Return the [x, y] coordinate for the center point of the cell that contains the specified text.  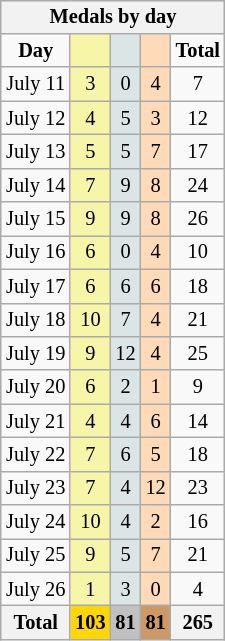
July 22 [36, 455]
July 11 [36, 84]
Day [36, 51]
14 [198, 421]
103 [90, 623]
July 18 [36, 320]
July 13 [36, 152]
July 14 [36, 185]
July 19 [36, 354]
July 20 [36, 387]
July 25 [36, 556]
July 15 [36, 219]
Medals by day [113, 17]
July 26 [36, 589]
July 12 [36, 118]
July 24 [36, 522]
July 16 [36, 253]
25 [198, 354]
July 21 [36, 421]
17 [198, 152]
26 [198, 219]
July 17 [36, 286]
16 [198, 522]
23 [198, 488]
265 [198, 623]
24 [198, 185]
July 23 [36, 488]
